Capture the cell that displays the provided text and extract its [X, Y] central coordinate. 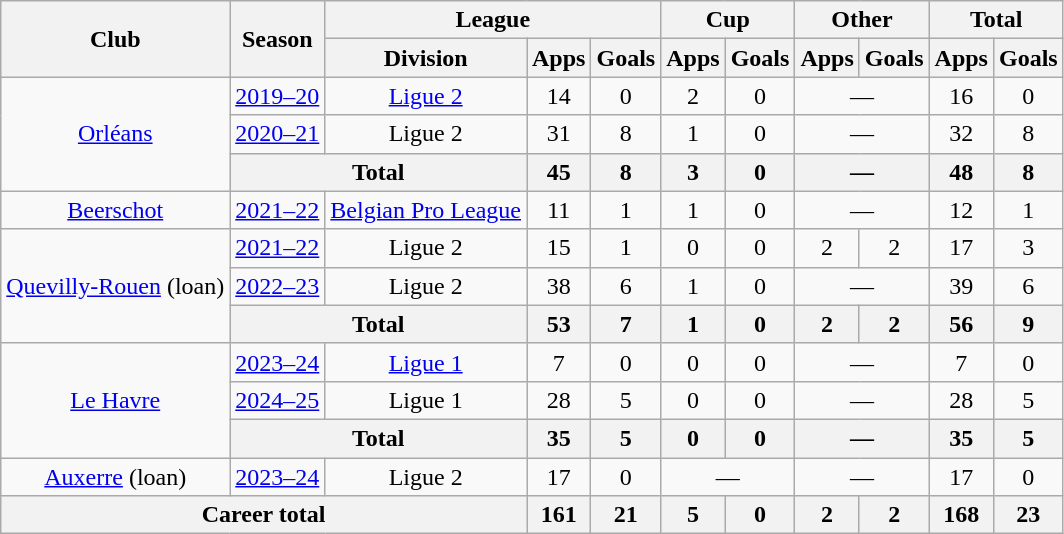
Career total [264, 515]
31 [558, 134]
2020–21 [278, 134]
48 [961, 172]
Season [278, 39]
56 [961, 324]
14 [558, 96]
League [493, 20]
11 [558, 210]
Club [116, 39]
21 [626, 515]
16 [961, 96]
Division [426, 58]
15 [558, 248]
161 [558, 515]
23 [1028, 515]
Belgian Pro League [426, 210]
Auxerre (loan) [116, 477]
2022–23 [278, 286]
9 [1028, 324]
168 [961, 515]
32 [961, 134]
45 [558, 172]
Quevilly-Rouen (loan) [116, 286]
Orléans [116, 134]
12 [961, 210]
53 [558, 324]
38 [558, 286]
39 [961, 286]
2019–20 [278, 96]
Cup [728, 20]
Other [862, 20]
Beerschot [116, 210]
Le Havre [116, 400]
2024–25 [278, 400]
